Find where the given text appears and provide that cell's center as (x, y) coordinate. 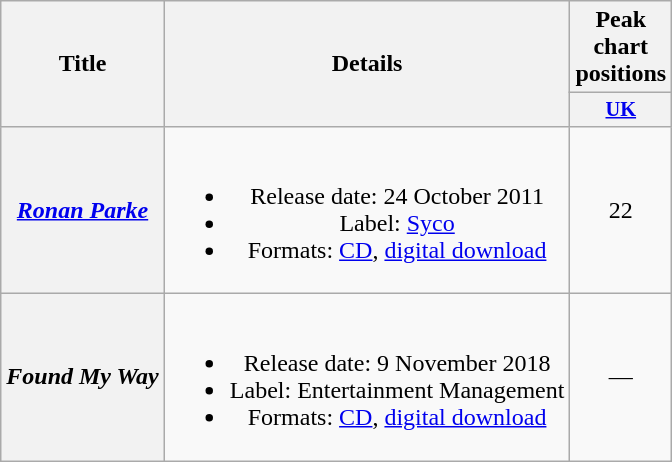
Ronan Parke (83, 210)
22 (621, 210)
Peak chart positions (621, 47)
Details (367, 64)
Title (83, 64)
Release date: 24 October 2011Label: SycoFormats: CD, digital download (367, 210)
Found My Way (83, 378)
— (621, 378)
Release date: 9 November 2018Label: Entertainment ManagementFormats: CD, digital download (367, 378)
UK (621, 110)
